Capture the cell that displays the provided text and extract its [X, Y] central coordinate. 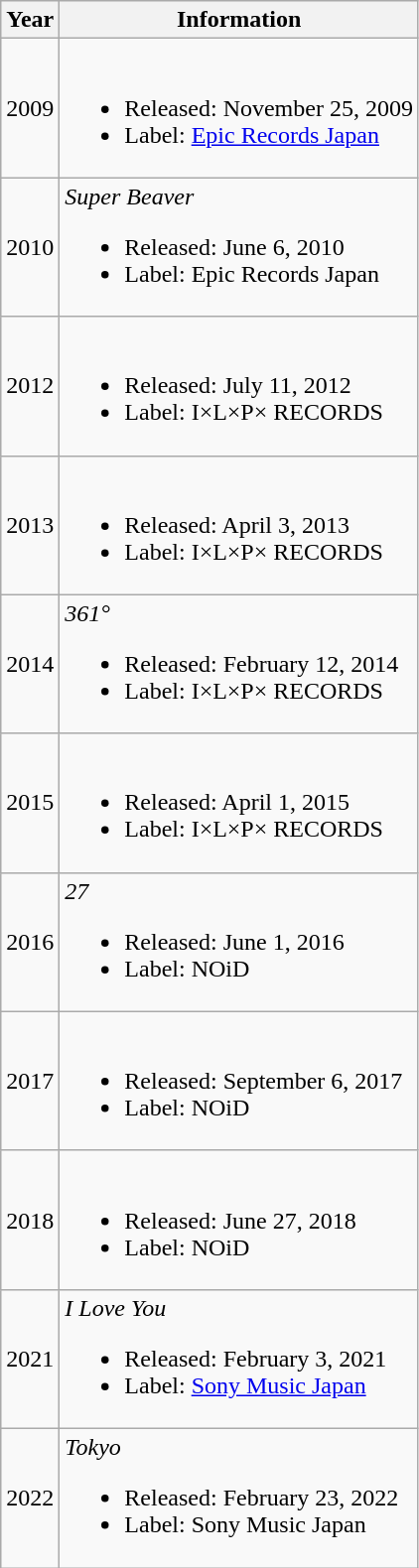
2014 [30, 664]
2018 [30, 1220]
2012 [30, 386]
2010 [30, 247]
Released: September 6, 2017Label: NOiD [239, 1081]
Released: April 3, 2013Label: I×L×P× RECORDS [239, 525]
2022 [30, 1498]
I Love YouReleased: February 3, 2021Label: Sony Music Japan [239, 1359]
Released: November 25, 2009Label: Epic Records Japan [239, 108]
2017 [30, 1081]
27Released: June 1, 2016Label: NOiD [239, 942]
2015 [30, 803]
Information [239, 20]
Super BeaverReleased: June 6, 2010Label: Epic Records Japan [239, 247]
Released: April 1, 2015Label: I×L×P× RECORDS [239, 803]
Released: July 11, 2012Label: I×L×P× RECORDS [239, 386]
TokyoReleased: February 23, 2022Label: Sony Music Japan [239, 1498]
Year [30, 20]
2016 [30, 942]
Released: June 27, 2018Label: NOiD [239, 1220]
361°Released: February 12, 2014Label: I×L×P× RECORDS [239, 664]
2021 [30, 1359]
2013 [30, 525]
2009 [30, 108]
